Output the [x, y] coordinate of the center of the cell containing the given text.  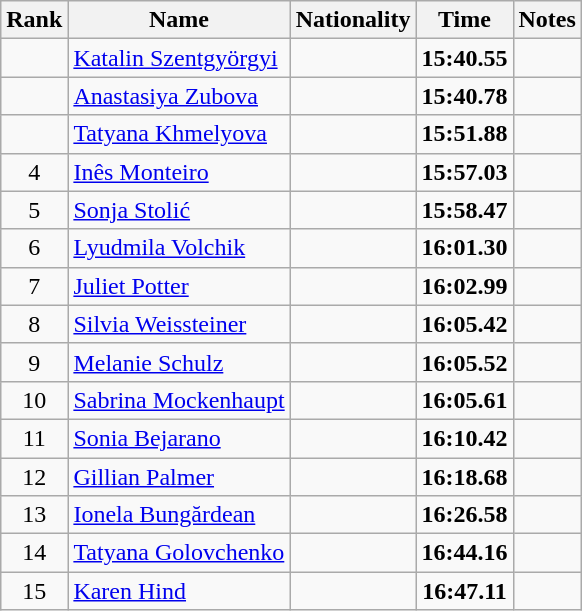
Gillian Palmer [179, 477]
16:47.11 [464, 591]
Tatyana Khmelyova [179, 134]
6 [34, 248]
Name [179, 20]
14 [34, 553]
11 [34, 438]
9 [34, 362]
Rank [34, 20]
Silvia Weissteiner [179, 324]
16:05.52 [464, 362]
12 [34, 477]
Melanie Schulz [179, 362]
Sabrina Mockenhaupt [179, 400]
16:05.61 [464, 400]
Inês Monteiro [179, 172]
5 [34, 210]
16:01.30 [464, 248]
Anastasiya Zubova [179, 96]
Tatyana Golovchenko [179, 553]
15:40.78 [464, 96]
4 [34, 172]
Katalin Szentgyörgyi [179, 58]
Time [464, 20]
Lyudmila Volchik [179, 248]
Notes [547, 20]
16:02.99 [464, 286]
10 [34, 400]
Juliet Potter [179, 286]
8 [34, 324]
Nationality [353, 20]
Sonja Stolić [179, 210]
16:26.58 [464, 515]
7 [34, 286]
15:58.47 [464, 210]
16:44.16 [464, 553]
16:10.42 [464, 438]
15:57.03 [464, 172]
Karen Hind [179, 591]
16:18.68 [464, 477]
Sonia Bejarano [179, 438]
15:51.88 [464, 134]
16:05.42 [464, 324]
15 [34, 591]
15:40.55 [464, 58]
13 [34, 515]
Ionela Bungărdean [179, 515]
